Extract the (x, y) coordinate from the center of the cell holding the provided text.  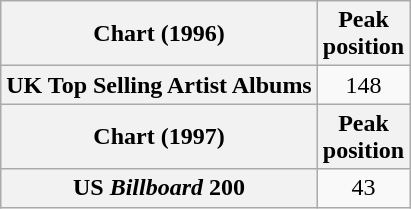
US Billboard 200 (159, 188)
43 (363, 188)
Chart (1997) (159, 136)
148 (363, 85)
UK Top Selling Artist Albums (159, 85)
Chart (1996) (159, 34)
